Capture the cell that displays the provided text and extract its [x, y] central coordinate. 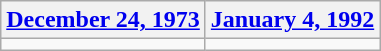
January 4, 1992 [292, 20]
December 24, 1973 [104, 20]
